Provide the (X, Y) coordinate of the cell's center where the given text is located.  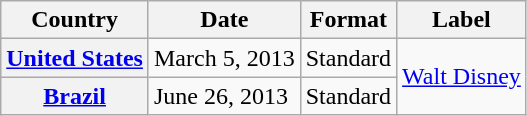
Label (462, 20)
Brazil (75, 96)
March 5, 2013 (224, 58)
United States (75, 58)
Date (224, 20)
Walt Disney (462, 77)
June 26, 2013 (224, 96)
Country (75, 20)
Format (348, 20)
